Locate the cell with the specified text and output its [X, Y] center coordinate. 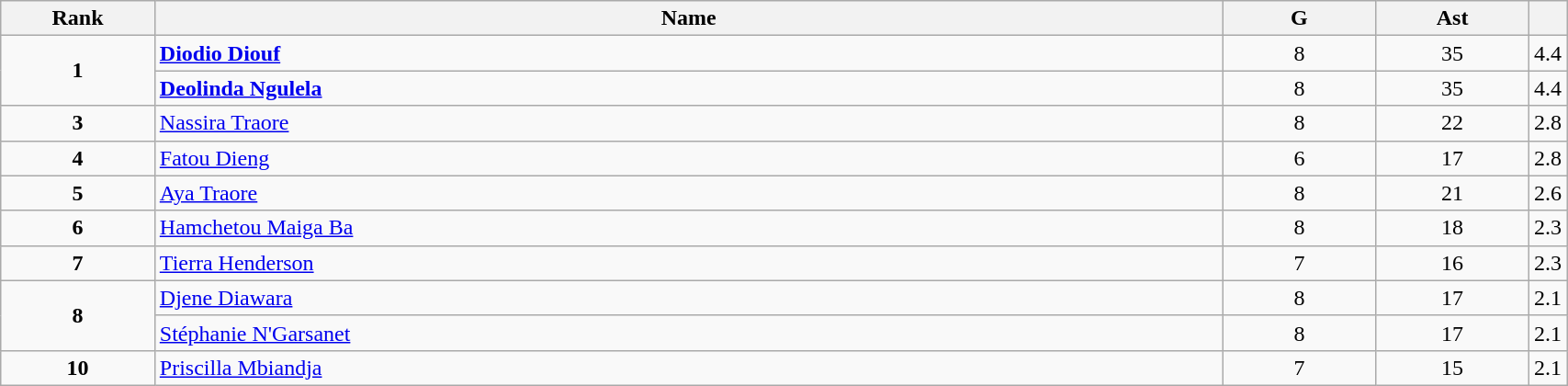
Rank [78, 18]
4 [78, 158]
Stéphanie N'Garsanet [689, 333]
Tierra Henderson [689, 263]
15 [1453, 368]
Priscilla Mbiandja [689, 368]
Name [689, 18]
16 [1453, 263]
2.6 [1549, 193]
10 [78, 368]
22 [1453, 123]
Deolinda Ngulela [689, 88]
5 [78, 193]
21 [1453, 193]
Nassira Traore [689, 123]
3 [78, 123]
Djene Diawara [689, 298]
Hamchetou Maiga Ba [689, 228]
Ast [1453, 18]
G [1299, 18]
18 [1453, 228]
1 [78, 71]
Aya Traore [689, 193]
Diodio Diouf [689, 53]
Fatou Dieng [689, 158]
